For the text-containing cell, return its midpoint in (X, Y) coordinate format. 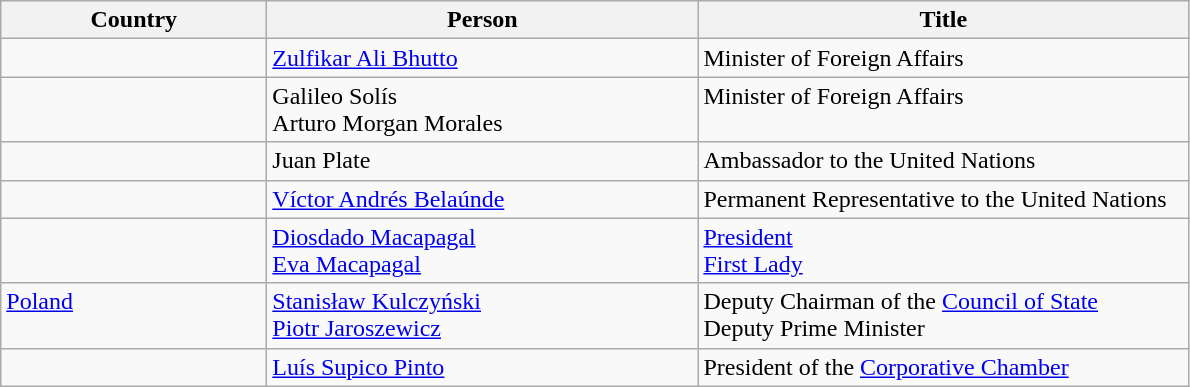
Zulfikar Ali Bhutto (482, 58)
Title (944, 20)
Deputy Chairman of the Council of StateDeputy Prime Minister (944, 316)
Juan Plate (482, 161)
Víctor Andrés Belaúnde (482, 199)
Diosdado MacapagalEva Macapagal (482, 250)
PresidentFirst Lady (944, 250)
Luís Supico Pinto (482, 367)
Person (482, 20)
Stanisław KulczyńskiPiotr Jaroszewicz (482, 316)
President of the Corporative Chamber (944, 367)
Country (134, 20)
Poland (134, 316)
Permanent Representative to the United Nations (944, 199)
Ambassador to the United Nations (944, 161)
Galileo SolísArturo Morgan Morales (482, 110)
